Capture the cell that displays the provided text and extract its (X, Y) central coordinate. 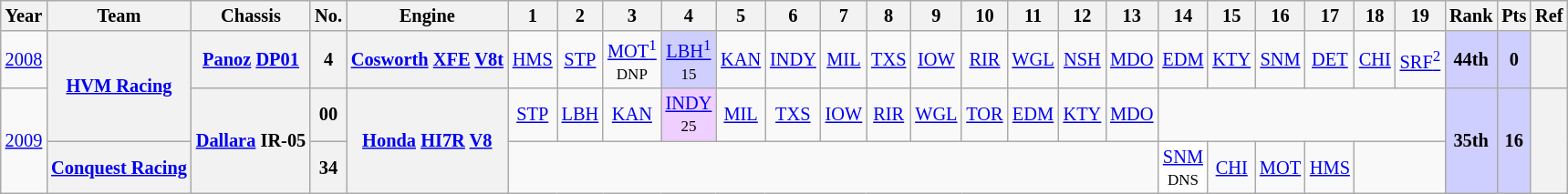
5 (741, 15)
MOT (1281, 168)
00 (328, 115)
Year (24, 15)
2009 (24, 140)
SNMDNS (1182, 168)
NSH (1083, 60)
11 (1033, 15)
Rank (1470, 15)
LBH115 (690, 60)
35th (1470, 140)
34 (328, 168)
SRF2 (1420, 60)
Panoz DP01 (251, 60)
SNM (1281, 60)
17 (1330, 15)
18 (1376, 15)
Honda HI7R V8 (427, 140)
14 (1182, 15)
2 (580, 15)
3 (631, 15)
HVM Racing (119, 86)
44th (1470, 60)
MOT1DNP (631, 60)
13 (1131, 15)
19 (1420, 15)
DET (1330, 60)
Team (119, 15)
8 (888, 15)
15 (1231, 15)
Dallara IR-05 (251, 140)
INDY (794, 60)
No. (328, 15)
2008 (24, 60)
Engine (427, 15)
TOR (984, 115)
7 (844, 15)
Chassis (251, 15)
LBH (580, 115)
Conquest Racing (119, 168)
Pts (1514, 15)
INDY25 (690, 115)
6 (794, 15)
Cosworth XFE V8t (427, 60)
12 (1083, 15)
10 (984, 15)
Ref (1549, 15)
0 (1514, 60)
9 (936, 15)
1 (533, 15)
